From the cell containing the given text, extract its center point as (X, Y) coordinate. 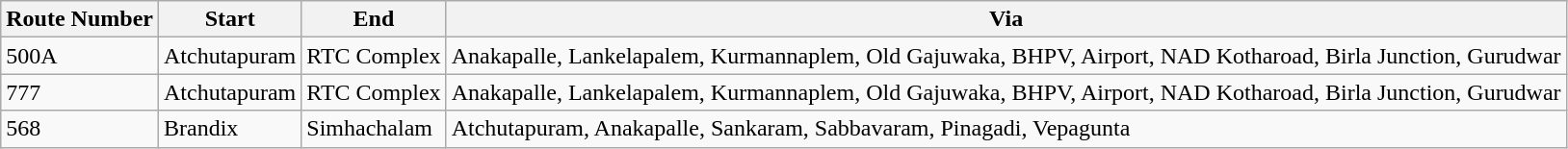
Via (1006, 19)
Route Number (80, 19)
568 (80, 129)
Simhachalam (374, 129)
Atchutapuram, Anakapalle, Sankaram, Sabbavaram, Pinagadi, Vepagunta (1006, 129)
Start (229, 19)
Brandix (229, 129)
500A (80, 56)
777 (80, 92)
End (374, 19)
